Identify which cell holds the provided text, then report its [x, y] central coordinate. 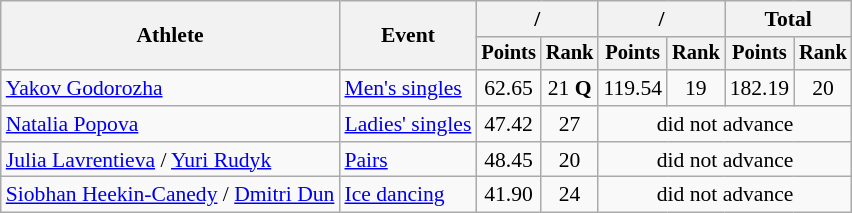
21 Q [570, 88]
Natalia Popova [170, 124]
Julia Lavrentieva / Yuri Rudyk [170, 160]
47.42 [508, 124]
Men's singles [408, 88]
Ice dancing [408, 195]
182.19 [760, 88]
Pairs [408, 160]
Yakov Godorozha [170, 88]
41.90 [508, 195]
24 [570, 195]
62.65 [508, 88]
119.54 [632, 88]
Athlete [170, 36]
Ladies' singles [408, 124]
19 [696, 88]
48.45 [508, 160]
Event [408, 36]
27 [570, 124]
Siobhan Heekin-Canedy / Dmitri Dun [170, 195]
Total [788, 19]
